Pinpoint the cell where the given text exists, returning its (x, y) midpoint coordinate. 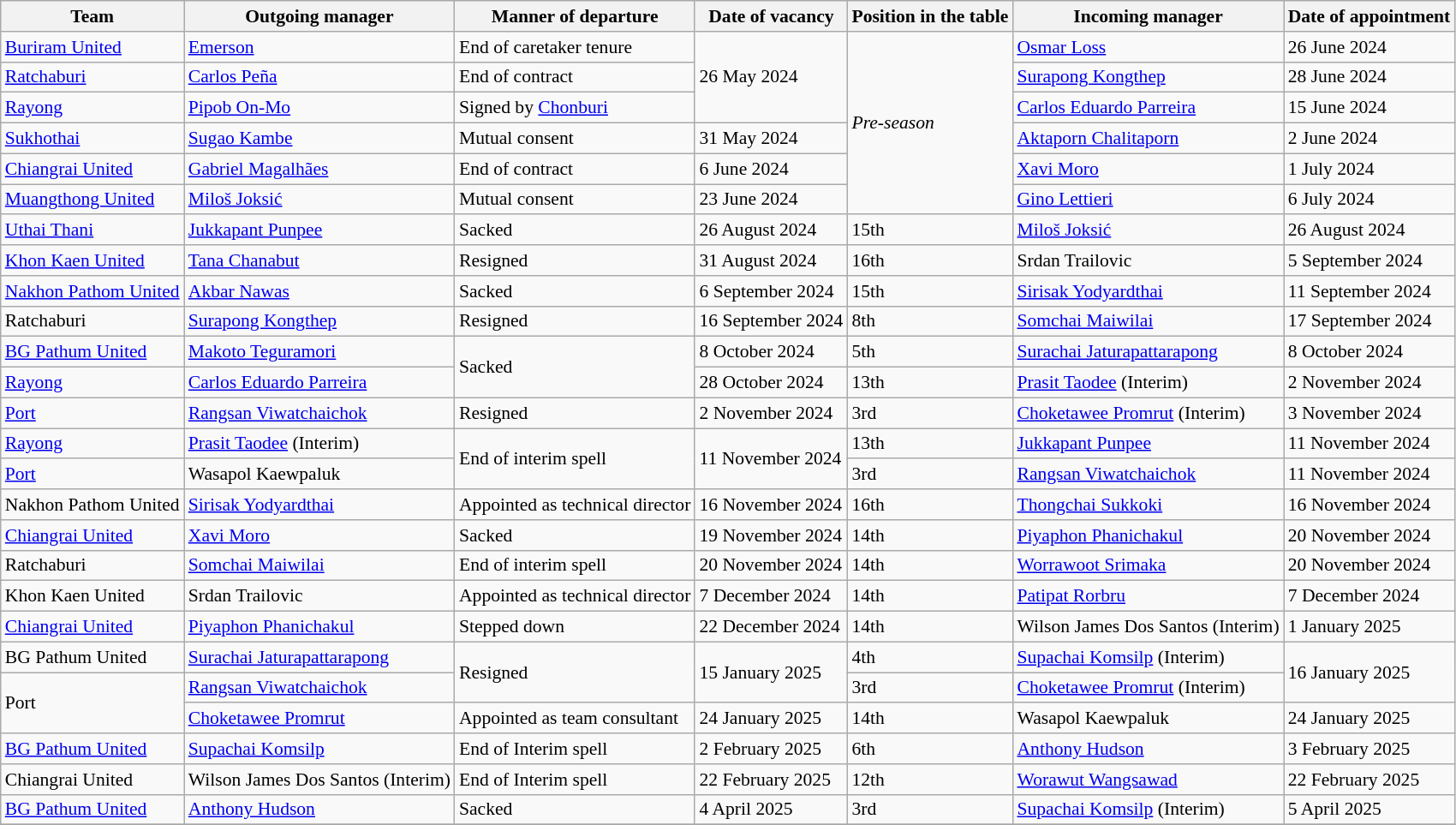
26 June 2024 (1369, 47)
Pipob On-Mo (319, 108)
19 November 2024 (771, 535)
6 July 2024 (1369, 200)
6 September 2024 (771, 291)
28 October 2024 (771, 383)
Worawut Wangsawad (1148, 780)
Gabriel Magalhães (319, 169)
16 January 2025 (1369, 672)
Tana Chanabut (319, 260)
Team (92, 16)
Gino Lettieri (1148, 200)
Makoto Teguramori (319, 352)
2 February 2025 (771, 749)
5 September 2024 (1369, 260)
5th (930, 352)
2 June 2024 (1369, 139)
31 May 2024 (771, 139)
Osmar Loss (1148, 47)
Incoming manager (1148, 16)
28 June 2024 (1369, 77)
Worrawoot Srimaka (1148, 565)
Muangthong United (92, 200)
8th (930, 321)
Date of appointment (1369, 16)
Pre-season (930, 123)
Manner of departure (575, 16)
Date of vacancy (771, 16)
Outgoing manager (319, 16)
15 January 2025 (771, 672)
12th (930, 780)
1 January 2025 (1369, 627)
31 August 2024 (771, 260)
11 September 2024 (1369, 291)
Sugao Kambe (319, 139)
6th (930, 749)
4th (930, 657)
Uthai Thani (92, 230)
26 May 2024 (771, 77)
Stepped down (575, 627)
Choketawee Promrut (319, 719)
Buriram United (92, 47)
Sukhothai (92, 139)
End of caretaker tenure (575, 47)
5 April 2025 (1369, 810)
Emerson (319, 47)
Position in the table (930, 16)
23 June 2024 (771, 200)
Appointed as team consultant (575, 719)
3 November 2024 (1369, 413)
Signed by Chonburi (575, 108)
16 September 2024 (771, 321)
Thongchai Sukkoki (1148, 505)
Supachai Komsilp (319, 749)
Aktaporn Chalitaporn (1148, 139)
4 April 2025 (771, 810)
15 June 2024 (1369, 108)
Patipat Rorbru (1148, 596)
6 June 2024 (771, 169)
1 July 2024 (1369, 169)
Akbar Nawas (319, 291)
22 December 2024 (771, 627)
Carlos Peña (319, 77)
3 February 2025 (1369, 749)
17 September 2024 (1369, 321)
